Search for the cell housing the specified text and yield its [x, y] center coordinate. 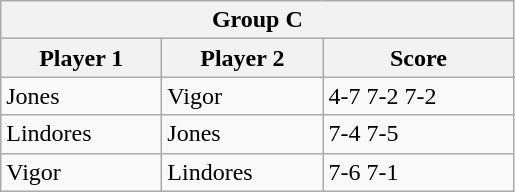
7-4 7-5 [418, 134]
Player 1 [82, 58]
Score [418, 58]
Player 2 [242, 58]
Group C [258, 20]
4-7 7-2 7-2 [418, 96]
7-6 7-1 [418, 172]
